Pinpoint the cell where the given text exists, returning its [x, y] midpoint coordinate. 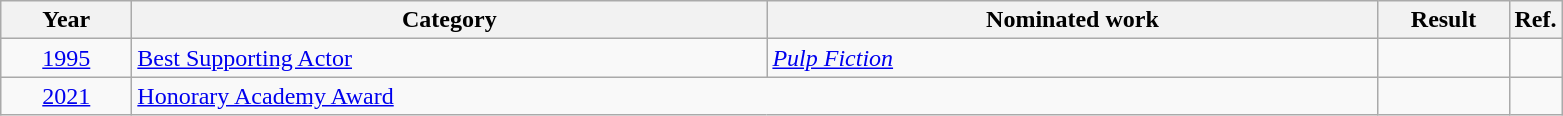
Year [66, 20]
Best Supporting Actor [450, 58]
2021 [66, 96]
1995 [66, 58]
Pulp Fiction [1072, 58]
Result [1444, 20]
Ref. [1536, 20]
Nominated work [1072, 20]
Honorary Academy Award [755, 96]
Category [450, 20]
